Capture the cell that displays the provided text and extract its [x, y] central coordinate. 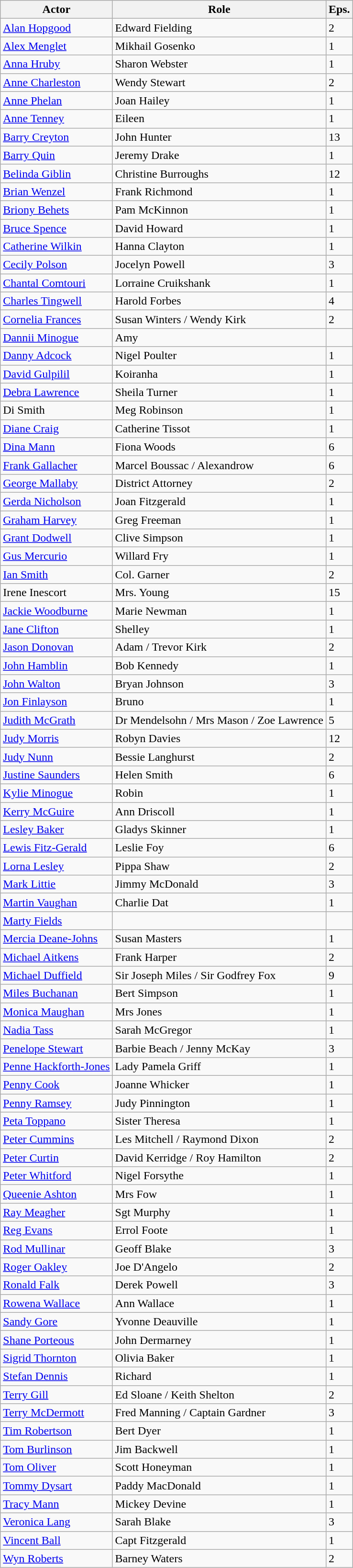
Joe D'Angelo [219, 1267]
Kerry McGuire [56, 812]
Sister Theresa [219, 1121]
Lewis Fitz-Gerald [56, 848]
Sarah Blake [219, 1522]
Mercia Deane-Johns [56, 939]
Sharon Webster [219, 64]
Greg Freeman [219, 519]
Barbie Beach / Jenny McKay [219, 1048]
Eileen [219, 119]
Jane Clifton [56, 629]
Lady Pamela Griff [219, 1066]
Dina Mann [56, 447]
Susan Masters [219, 939]
Cecily Polson [56, 265]
Richard [219, 1376]
Nigel Forsythe [219, 1176]
Tom Oliver [56, 1467]
Bruce Spence [56, 228]
Jim Backwell [219, 1449]
Susan Winters / Wendy Kirk [219, 319]
Mrs. Young [219, 593]
Errol Foote [219, 1230]
Actor [56, 10]
John Hunter [219, 137]
5 [339, 720]
Hanna Clayton [219, 247]
Charlie Dat [219, 902]
Alan Hopgood [56, 28]
Kylie Minogue [56, 793]
Penne Hackforth-Jones [56, 1066]
Leslie Foy [219, 848]
Koiranha [219, 374]
Frank Harper [219, 957]
Marty Fields [56, 921]
Judy Morris [56, 738]
Gerda Nicholson [56, 501]
John Hamblin [56, 666]
Fiona Woods [219, 447]
Diane Craig [56, 429]
4 [339, 301]
Jimmy McDonald [219, 884]
Pam McKinnon [219, 210]
Olivia Baker [219, 1358]
Helen Smith [219, 775]
Vincent Ball [56, 1540]
John Walton [56, 684]
Mikhail Gosenko [219, 46]
Peta Toppano [56, 1121]
Monica Maughan [56, 1012]
David Kerridge / Roy Hamilton [219, 1158]
Ronald Falk [56, 1285]
Catherine Tissot [219, 429]
Brian Wenzel [56, 192]
Paddy MacDonald [219, 1486]
Reg Evans [56, 1230]
Joan Hailey [219, 101]
Robin [219, 793]
Alex Menglet [56, 46]
Amy [219, 338]
Tommy Dysart [56, 1486]
Jackie Woodburne [56, 611]
Lorna Lesley [56, 866]
Chantal Comtouri [56, 283]
Anne Tenney [56, 119]
Shane Porteous [56, 1340]
Nadia Tass [56, 1030]
Yvonne Deauville [219, 1321]
Frank Gallacher [56, 465]
Graham Harvey [56, 519]
Nigel Poulter [219, 356]
Geoff Blake [219, 1249]
Les Mitchell / Raymond Dixon [219, 1139]
Harold Forbes [219, 301]
Danny Adcock [56, 356]
Willard Fry [219, 556]
Adam / Trevor Kirk [219, 647]
Anne Charleston [56, 82]
Jeremy Drake [219, 155]
Ann Driscoll [219, 812]
Role [219, 10]
Capt Fitzgerald [219, 1540]
Dannii Minogue [56, 338]
Di Smith [56, 410]
Charles Tingwell [56, 301]
Anne Phelan [56, 101]
Queenie Ashton [56, 1194]
David Howard [219, 228]
Gus Mercurio [56, 556]
Penny Ramsey [56, 1103]
Edward Fielding [219, 28]
Penelope Stewart [56, 1048]
Penny Cook [56, 1084]
Wyn Roberts [56, 1558]
Briony Behets [56, 210]
Peter Cummins [56, 1139]
9 [339, 975]
Irene Inescort [56, 593]
Ian Smith [56, 575]
Ed Sloane / Keith Shelton [219, 1395]
David Gulpilil [56, 374]
Fred Manning / Captain Gardner [219, 1413]
Martin Vaughan [56, 902]
Eps. [339, 10]
Barry Creyton [56, 137]
Belinda Giblin [56, 173]
Sgt Murphy [219, 1212]
Gladys Skinner [219, 830]
Debra Lawrence [56, 392]
Robyn Davies [219, 738]
Dr Mendelsohn / Mrs Mason / Zoe Lawrence [219, 720]
Michael Duffield [56, 975]
Bob Kennedy [219, 666]
Barry Quin [56, 155]
Ray Meagher [56, 1212]
Clive Simpson [219, 538]
Marie Newman [219, 611]
Terry Gill [56, 1395]
Catherine Wilkin [56, 247]
Cornelia Frances [56, 319]
Tracy Mann [56, 1504]
Meg Robinson [219, 410]
Judith McGrath [56, 720]
Tom Burlinson [56, 1449]
Jon Finlayson [56, 702]
Bruno [219, 702]
Derek Powell [219, 1285]
Anna Hruby [56, 64]
Joan Fitzgerald [219, 501]
Mrs Jones [219, 1012]
Peter Whitford [56, 1176]
13 [339, 137]
Bessie Langhurst [219, 756]
Rod Mullinar [56, 1249]
John Dermarney [219, 1340]
Mrs Fow [219, 1194]
Veronica Lang [56, 1522]
Mickey Devine [219, 1504]
Tim Robertson [56, 1431]
Bert Dyer [219, 1431]
Judy Pinnington [219, 1103]
Scott Honeyman [219, 1467]
Sir Joseph Miles / Sir Godfrey Fox [219, 975]
George Mallaby [56, 483]
Justine Saunders [56, 775]
Bryan Johnson [219, 684]
Joanne Whicker [219, 1084]
Jocelyn Powell [219, 265]
Pippa Shaw [219, 866]
Bert Simpson [219, 993]
Stefan Dennis [56, 1376]
Lorraine Cruikshank [219, 283]
Ann Wallace [219, 1303]
15 [339, 593]
Barney Waters [219, 1558]
Lesley Baker [56, 830]
Grant Dodwell [56, 538]
Wendy Stewart [219, 82]
Christine Burroughs [219, 173]
Sandy Gore [56, 1321]
Miles Buchanan [56, 993]
Peter Curtin [56, 1158]
Terry McDermott [56, 1413]
Shelley [219, 629]
Mark Littie [56, 884]
District Attorney [219, 483]
Frank Richmond [219, 192]
Col. Garner [219, 575]
Rowena Wallace [56, 1303]
Roger Oakley [56, 1267]
Sheila Turner [219, 392]
Marcel Boussac / Alexandrow [219, 465]
Sarah McGregor [219, 1030]
Judy Nunn [56, 756]
Jason Donovan [56, 647]
Michael Aitkens [56, 957]
Sigrid Thornton [56, 1358]
